Pinpoint the cell where the given text exists, returning its [X, Y] midpoint coordinate. 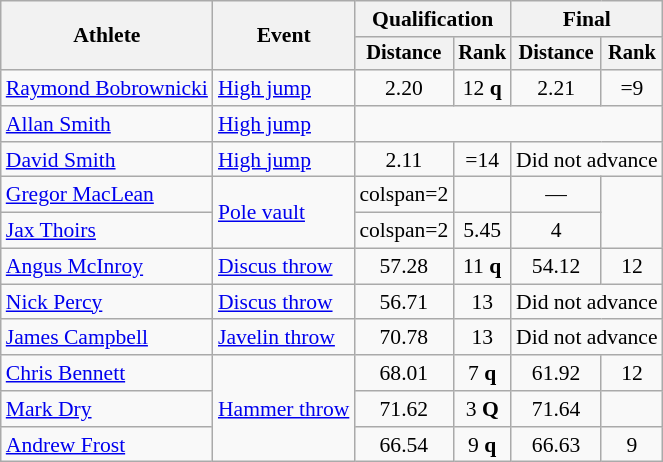
3 Q [482, 409]
2.20 [404, 88]
Nick Percy [107, 302]
Event [284, 36]
4 [556, 231]
11 q [482, 267]
Angus McInroy [107, 267]
57.28 [404, 267]
71.64 [556, 409]
=9 [632, 88]
Pole vault [284, 212]
Jax Thoirs [107, 231]
61.92 [556, 373]
56.71 [404, 302]
2.21 [556, 88]
5.45 [482, 231]
71.62 [404, 409]
Raymond Bobrownicki [107, 88]
Qualification [432, 19]
Chris Bennett [107, 373]
Javelin throw [284, 338]
7 q [482, 373]
Mark Dry [107, 409]
Athlete [107, 36]
— [556, 195]
Final [587, 19]
Allan Smith [107, 124]
James Campbell [107, 338]
12 q [482, 88]
David Smith [107, 160]
2.11 [404, 160]
54.12 [556, 267]
Hammer throw [284, 408]
=14 [482, 160]
68.01 [404, 373]
Gregor MacLean [107, 195]
70.78 [404, 338]
